Pinpoint the cell where the given text exists, returning its [x, y] midpoint coordinate. 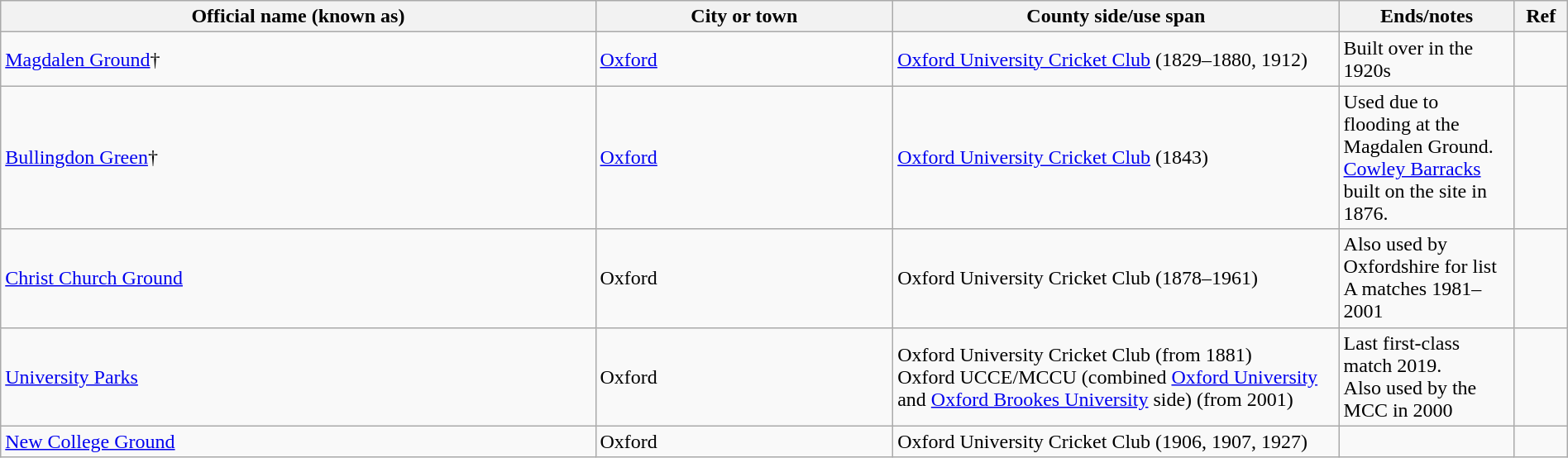
Magdalen Ground† [298, 60]
Official name (known as) [298, 17]
Oxford University Cricket Club (1829–1880, 1912) [1116, 60]
Built over in the 1920s [1427, 60]
Oxford University Cricket Club (from 1881) Oxford UCCE/MCCU (combined Oxford University and Oxford Brookes University side) (from 2001) [1116, 377]
Ref [1541, 17]
Christ Church Ground [298, 278]
Oxford University Cricket Club (1878–1961) [1116, 278]
Bullingdon Green† [298, 157]
Used due to flooding at the Magdalen Ground. Cowley Barracks built on the site in 1876. [1427, 157]
New College Ground [298, 441]
University Parks [298, 377]
Oxford University Cricket Club (1843) [1116, 157]
County side/use span [1116, 17]
Also used by Oxfordshire for list A matches 1981–2001 [1427, 278]
Ends/notes [1427, 17]
City or town [744, 17]
Last first-class match 2019.Also used by the MCC in 2000 [1427, 377]
Oxford University Cricket Club (1906, 1907, 1927) [1116, 441]
